Extract the [x, y] coordinate from the center of the cell holding the provided text.  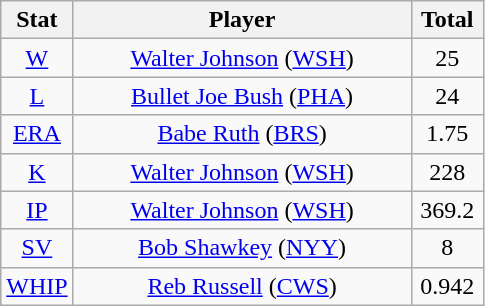
25 [447, 58]
8 [447, 248]
Reb Russell (CWS) [242, 286]
WHIP [37, 286]
Total [447, 20]
0.942 [447, 286]
ERA [37, 134]
SV [37, 248]
Stat [37, 20]
IP [37, 210]
Bullet Joe Bush (PHA) [242, 96]
K [37, 172]
Babe Ruth (BRS) [242, 134]
Bob Shawkey (NYY) [242, 248]
Player [242, 20]
L [37, 96]
228 [447, 172]
1.75 [447, 134]
24 [447, 96]
369.2 [447, 210]
W [37, 58]
